Detect which cell encompasses the target text, then output its (x, y) center coordinate. 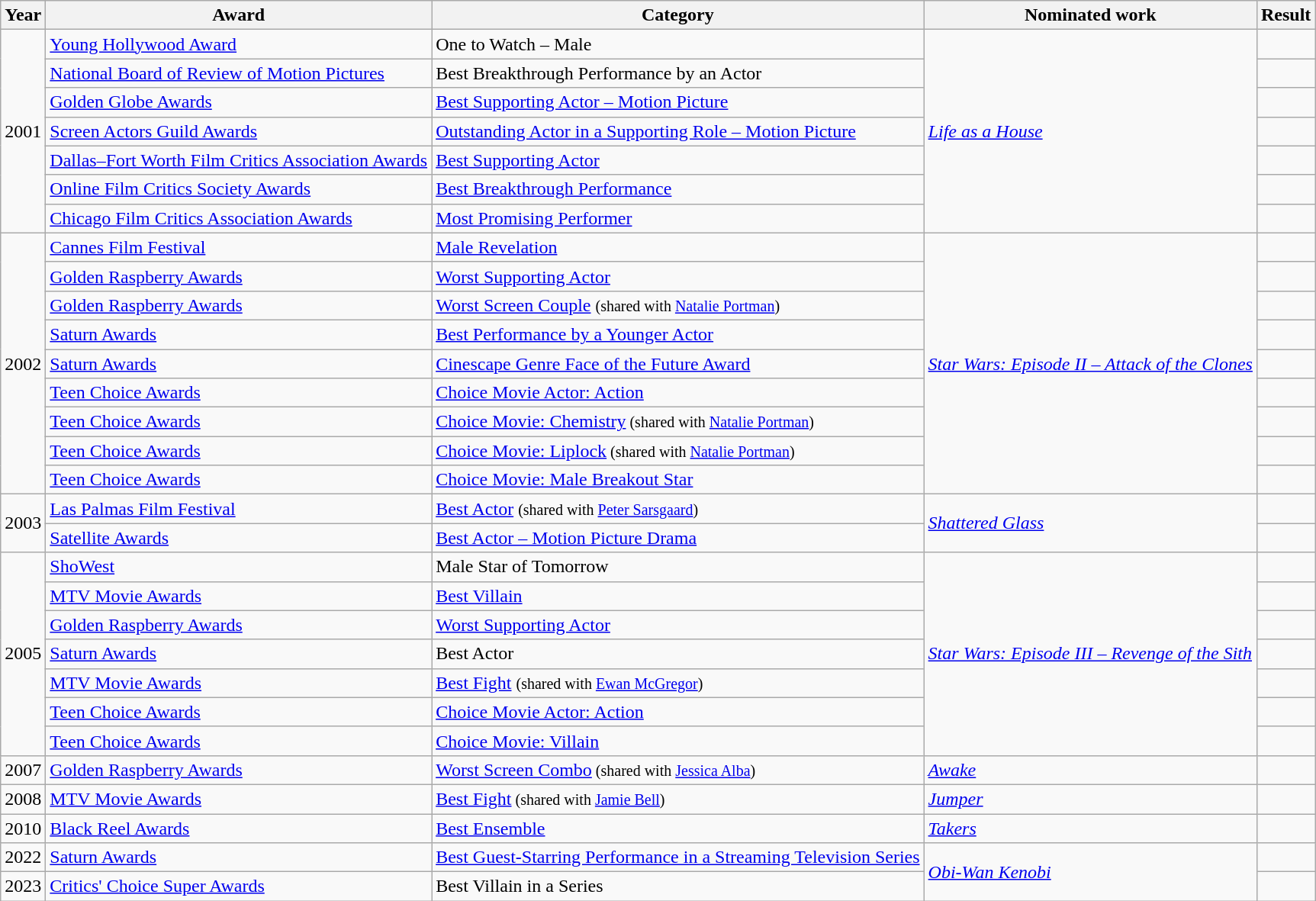
Best Actor – Motion Picture Drama (677, 538)
Award (239, 15)
Las Palmas Film Festival (239, 509)
Outstanding Actor in a Supporting Role – Motion Picture (677, 131)
Golden Globe Awards (239, 102)
Best Ensemble (677, 828)
2007 (23, 770)
Best Breakthrough Performance by an Actor (677, 73)
Choice Movie: Chemistry (shared with Natalie Portman) (677, 422)
Star Wars: Episode III – Revenge of the Sith (1090, 654)
Category (677, 15)
Jumper (1090, 799)
Shattered Glass (1090, 523)
Star Wars: Episode II – Attack of the Clones (1090, 363)
Cannes Film Festival (239, 247)
Best Performance by a Younger Actor (677, 334)
2001 (23, 131)
Chicago Film Critics Association Awards (239, 218)
Choice Movie: Liplock (shared with Natalie Portman) (677, 451)
Life as a House (1090, 131)
Year (23, 15)
Best Villain (677, 596)
2002 (23, 363)
2010 (23, 828)
Best Breakthrough Performance (677, 189)
Best Guest-Starring Performance in a Streaming Television Series (677, 858)
Online Film Critics Society Awards (239, 189)
Best Actor (shared with Peter Sarsgaard) (677, 509)
Most Promising Performer (677, 218)
Result (1285, 15)
2022 (23, 858)
Best Actor (677, 654)
Takers (1090, 828)
Nominated work (1090, 15)
Young Hollywood Award (239, 44)
Satellite Awards (239, 538)
Best Villain in a Series (677, 887)
Choice Movie: Villain (677, 741)
Choice Movie: Male Breakout Star (677, 480)
Best Supporting Actor – Motion Picture (677, 102)
Best Fight (shared with Ewan McGregor) (677, 683)
Cinescape Genre Face of the Future Award (677, 364)
2003 (23, 523)
Male Star of Tomorrow (677, 567)
Awake (1090, 770)
One to Watch – Male (677, 44)
Dallas–Fort Worth Film Critics Association Awards (239, 160)
2023 (23, 887)
Male Revelation (677, 247)
2005 (23, 654)
ShoWest (239, 567)
Worst Screen Combo (shared with Jessica Alba) (677, 770)
Critics' Choice Super Awards (239, 887)
Screen Actors Guild Awards (239, 131)
2008 (23, 799)
Worst Screen Couple (shared with Natalie Portman) (677, 305)
Best Supporting Actor (677, 160)
Best Fight (shared with Jamie Bell) (677, 799)
National Board of Review of Motion Pictures (239, 73)
Obi-Wan Kenobi (1090, 872)
Black Reel Awards (239, 828)
